Return (x, y) of the center of cell containing provided text 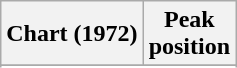
Peak position (189, 34)
Chart (1972) (72, 34)
